Return [x, y] of the center of cell containing provided text 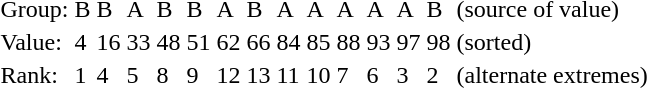
51 [198, 42]
66 [258, 42]
33 [138, 42]
4 [82, 42]
97 [408, 42]
48 [168, 42]
84 [288, 42]
62 [228, 42]
16 [108, 42]
85 [318, 42]
88 [348, 42]
98 [438, 42]
93 [378, 42]
